Determine the [X, Y] coordinate at the center of the cell enclosing the given text.  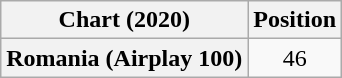
Position [295, 20]
46 [295, 58]
Chart (2020) [124, 20]
Romania (Airplay 100) [124, 58]
